Return (X, Y) of the center of cell containing provided text 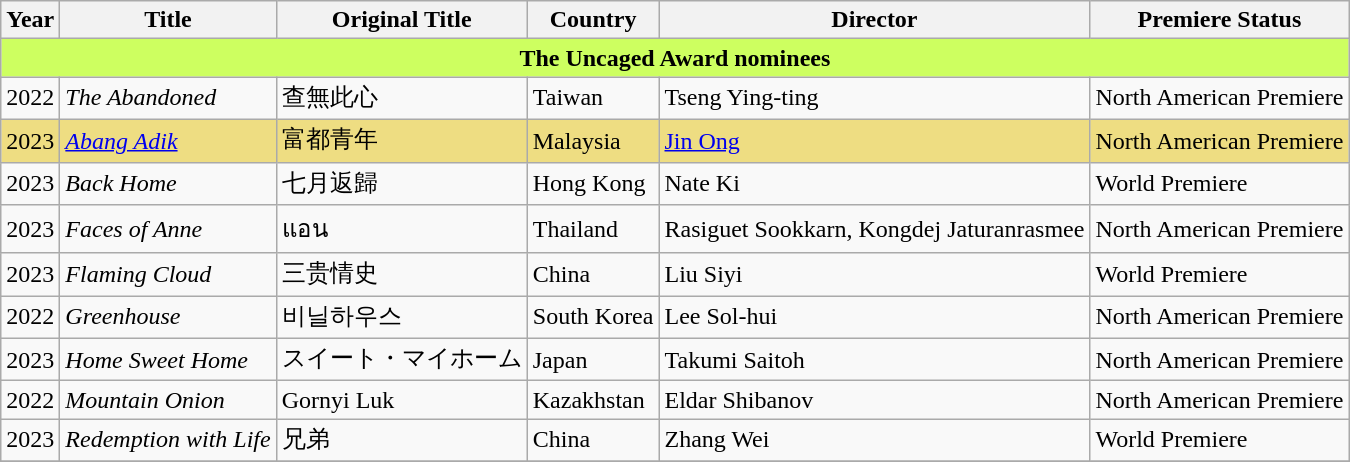
Jin Ong (874, 140)
Director (874, 20)
Mountain Onion (168, 400)
七月返歸 (402, 184)
Zhang Wei (874, 440)
Title (168, 20)
Greenhouse (168, 318)
Lee Sol-hui (874, 318)
แอน (402, 230)
Japan (593, 360)
Thailand (593, 230)
Eldar Shibanov (874, 400)
Year (30, 20)
비닐하우스 (402, 318)
Premiere Status (1220, 20)
Kazakhstan (593, 400)
Nate Ki (874, 184)
三贵情史 (402, 274)
Hong Kong (593, 184)
Malaysia (593, 140)
Abang Adik (168, 140)
兄弟 (402, 440)
Redemption with Life (168, 440)
查無此心 (402, 98)
The Uncaged Award nominees (675, 58)
Country (593, 20)
Rasiguet Sookkarn, Kongdej Jaturanrasmee (874, 230)
Back Home (168, 184)
Gornyi Luk (402, 400)
Flaming Cloud (168, 274)
Tseng Ying-ting (874, 98)
Takumi Saitoh (874, 360)
The Abandoned (168, 98)
Taiwan (593, 98)
Liu Siyi (874, 274)
Faces of Anne (168, 230)
South Korea (593, 318)
Original Title (402, 20)
富都青年 (402, 140)
スイート・マイホーム (402, 360)
Home Sweet Home (168, 360)
